Extract the (x, y) coordinate from the center of the cell holding the provided text.  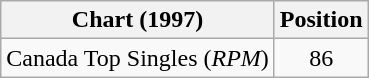
Position (321, 20)
Canada Top Singles (RPM) (138, 58)
86 (321, 58)
Chart (1997) (138, 20)
